Determine the [X, Y] coordinate at the center of the cell enclosing the given text.  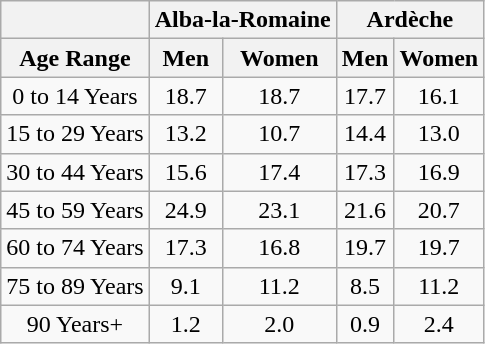
45 to 59 Years [75, 210]
21.6 [365, 210]
16.1 [439, 96]
Alba-la-Romaine [242, 20]
2.0 [279, 324]
75 to 89 Years [75, 286]
2.4 [439, 324]
60 to 74 Years [75, 248]
16.8 [279, 248]
0.9 [365, 324]
90 Years+ [75, 324]
Ardèche [410, 20]
0 to 14 Years [75, 96]
16.9 [439, 172]
1.2 [186, 324]
24.9 [186, 210]
17.4 [279, 172]
20.7 [439, 210]
17.7 [365, 96]
14.4 [365, 134]
8.5 [365, 286]
15 to 29 Years [75, 134]
9.1 [186, 286]
Age Range [75, 58]
13.0 [439, 134]
10.7 [279, 134]
15.6 [186, 172]
23.1 [279, 210]
13.2 [186, 134]
30 to 44 Years [75, 172]
